Detect which cell encompasses the target text, then output its [X, Y] center coordinate. 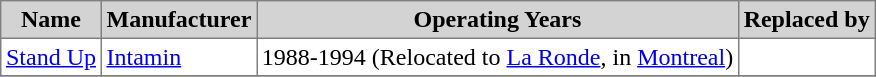
Name [51, 20]
Intamin [178, 57]
Replaced by [806, 20]
Operating Years [498, 20]
1988-1994 (Relocated to La Ronde, in Montreal) [498, 57]
Stand Up [51, 57]
Manufacturer [178, 20]
